Provide the (X, Y) coordinate of the cell's center where the given text is located.  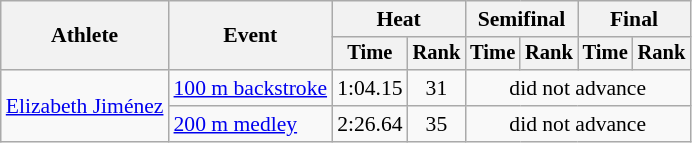
200 m medley (251, 124)
2:26.64 (370, 124)
31 (437, 88)
1:04.15 (370, 88)
Heat (398, 19)
Semifinal (521, 19)
Athlete (85, 36)
Final (634, 19)
100 m backstroke (251, 88)
Elizabeth Jiménez (85, 106)
Event (251, 36)
35 (437, 124)
